From the cell containing the given text, extract its center point as (x, y) coordinate. 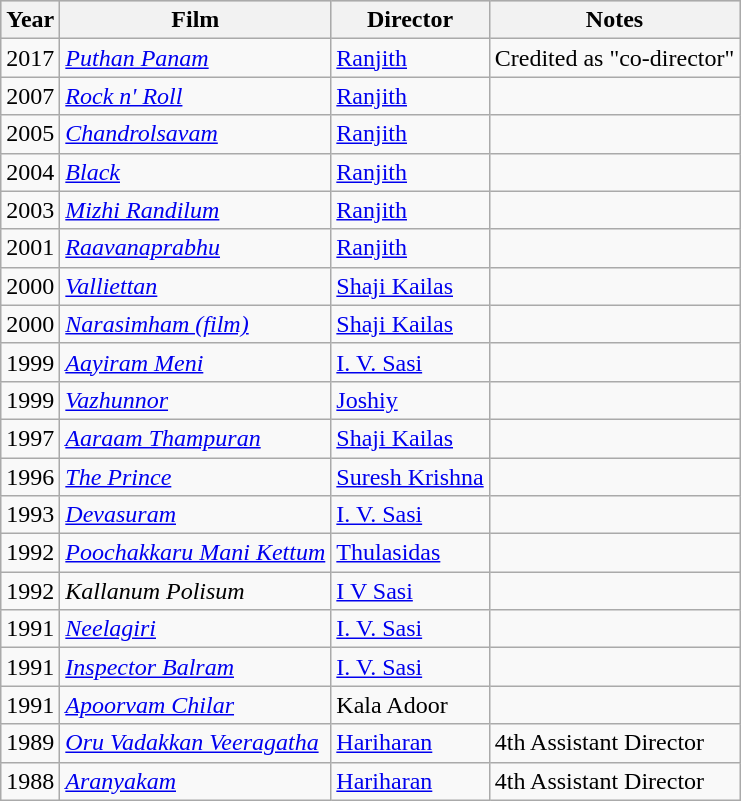
Kala Adoor (410, 705)
1996 (30, 477)
Year (30, 20)
Black (196, 172)
2007 (30, 96)
Thulasidas (410, 553)
Credited as "co-director" (614, 58)
1988 (30, 781)
Aaraam Thampuran (196, 438)
Aayiram Meni (196, 362)
Neelagiri (196, 629)
Notes (614, 20)
Rock n' Roll (196, 96)
Valliettan (196, 286)
Film (196, 20)
Aranyakam (196, 781)
Poochakkaru Mani Kettum (196, 553)
1997 (30, 438)
2003 (30, 210)
Kallanum Polisum (196, 591)
Vazhunnor (196, 400)
Chandrolsavam (196, 134)
Director (410, 20)
2005 (30, 134)
The Prince (196, 477)
Mizhi Randilum (196, 210)
2004 (30, 172)
Oru Vadakkan Veeragatha (196, 743)
I V Sasi (410, 591)
Devasuram (196, 515)
2001 (30, 248)
Puthan Panam (196, 58)
Narasimham (film) (196, 324)
1993 (30, 515)
2017 (30, 58)
Joshiy (410, 400)
Apoorvam Chilar (196, 705)
1989 (30, 743)
Raavanaprabhu (196, 248)
Suresh Krishna (410, 477)
Inspector Balram (196, 667)
